Scan for the cell matching the given text and deliver its [x, y] coordinate at center. 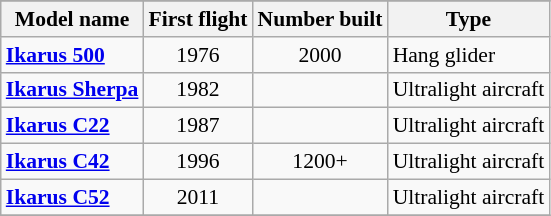
Ikarus Sherpa [72, 90]
1996 [198, 162]
First flight [198, 19]
Model name [72, 19]
Ikarus C22 [72, 126]
1200+ [320, 162]
1976 [198, 55]
Number built [320, 19]
2000 [320, 55]
1982 [198, 90]
Ikarus C42 [72, 162]
Ikarus C52 [72, 197]
Ikarus 500 [72, 55]
Type [469, 19]
1987 [198, 126]
Hang glider [469, 55]
2011 [198, 197]
